For the text-containing cell, return its midpoint in [X, Y] coordinate format. 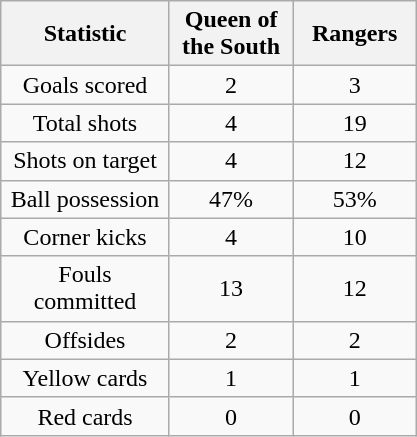
Goals scored [86, 85]
3 [355, 85]
Corner kicks [86, 237]
Offsides [86, 340]
Ball possession [86, 199]
10 [355, 237]
Fouls committed [86, 288]
47% [231, 199]
Statistic [86, 34]
13 [231, 288]
Shots on target [86, 161]
Queen of the South [231, 34]
53% [355, 199]
Total shots [86, 123]
19 [355, 123]
Rangers [355, 34]
Yellow cards [86, 378]
Red cards [86, 416]
